Identify which cell holds the provided text, then report its [x, y] central coordinate. 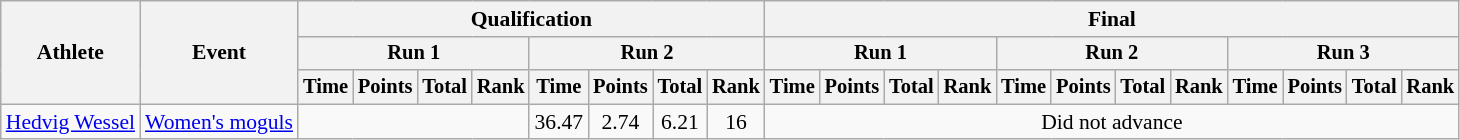
16 [736, 122]
2.74 [620, 122]
Final [1112, 19]
Women's moguls [219, 122]
Run 3 [1344, 54]
6.21 [680, 122]
Event [219, 52]
36.47 [558, 122]
Hedvig Wessel [70, 122]
Qualification [532, 19]
Did not advance [1112, 122]
Athlete [70, 52]
